Determine the [x, y] coordinate at the center of the cell enclosing the given text.  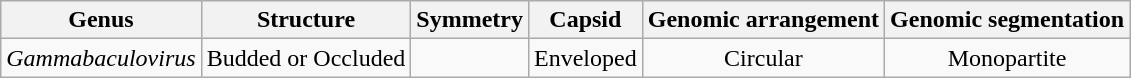
Genomic segmentation [1008, 20]
Budded or Occluded [306, 58]
Capsid [586, 20]
Monopartite [1008, 58]
Genomic arrangement [763, 20]
Genus [101, 20]
Symmetry [470, 20]
Structure [306, 20]
Enveloped [586, 58]
Circular [763, 58]
Gammabaculovirus [101, 58]
